Determine the [X, Y] coordinate at the center of the cell enclosing the given text.  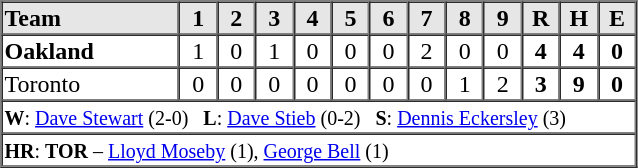
Oakland [91, 50]
7 [427, 18]
W: Dave Stewart (2-0) L: Dave Stieb (0-2) S: Dennis Eckersley (3) [319, 116]
HR: TOR – Lloyd Moseby (1), George Bell (1) [319, 150]
R [541, 18]
H [579, 18]
Team [91, 18]
Toronto [91, 84]
8 [465, 18]
5 [350, 18]
E [617, 18]
6 [388, 18]
